Pinpoint the cell where the given text exists, returning its (X, Y) midpoint coordinate. 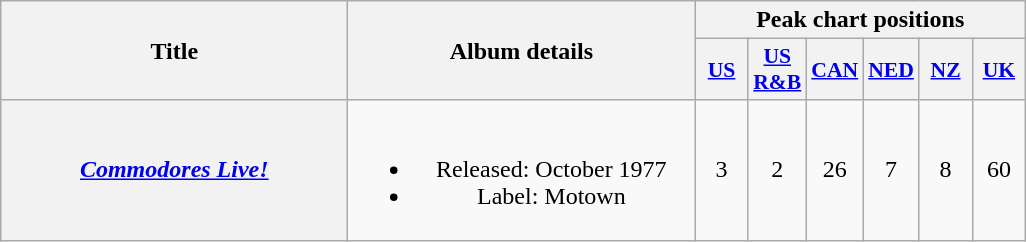
US (722, 70)
3 (722, 170)
NED (891, 70)
Peak chart positions (860, 20)
UK (998, 70)
Commodores Live! (174, 170)
Album details (522, 50)
Released: October 1977Label: Motown (522, 170)
NZ (946, 70)
8 (946, 170)
26 (834, 170)
2 (777, 170)
USR&B (777, 70)
Title (174, 50)
CAN (834, 70)
60 (998, 170)
7 (891, 170)
